From the cell containing the given text, extract its center point as (x, y) coordinate. 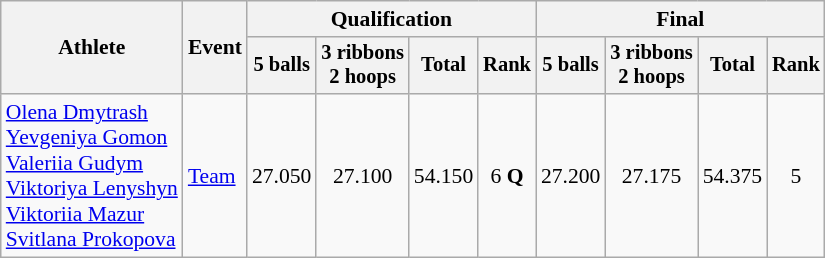
27.175 (651, 176)
Team (215, 176)
27.100 (362, 176)
54.150 (444, 176)
27.200 (570, 176)
Event (215, 48)
6 Q (507, 176)
5 (796, 176)
Final (680, 19)
Olena DmytrashYevgeniya GomonValeriia GudymViktoriya LenyshynViktoriia MazurSvitlana Prokopova (92, 176)
54.375 (732, 176)
Athlete (92, 48)
27.050 (282, 176)
Qualification (392, 19)
